Identify which cell holds the provided text, then report its [X, Y] central coordinate. 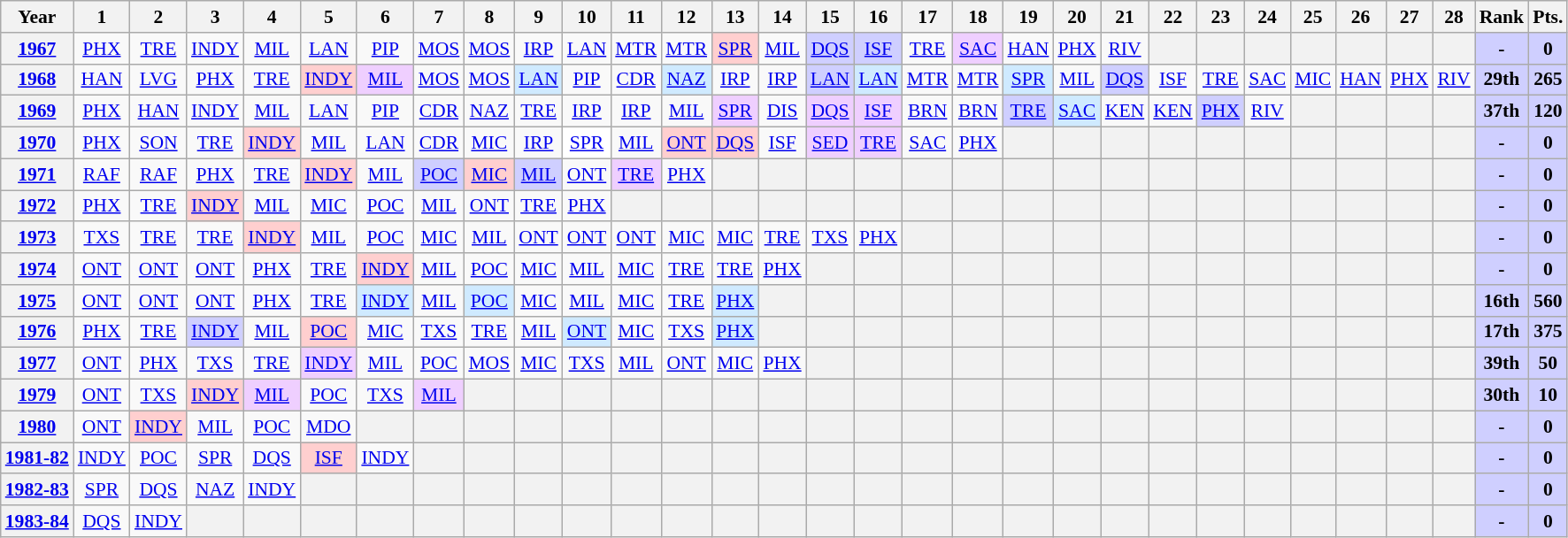
Pts. [1548, 17]
7 [439, 17]
1975 [37, 301]
375 [1548, 332]
Rank [1503, 17]
25 [1313, 17]
12 [687, 17]
120 [1548, 111]
22 [1172, 17]
Year [37, 17]
23 [1221, 17]
29th [1503, 80]
26 [1361, 17]
39th [1503, 364]
5 [328, 17]
37th [1503, 111]
11 [635, 17]
2 [158, 17]
1976 [37, 332]
1967 [37, 49]
1982-83 [37, 490]
16 [878, 17]
28 [1453, 17]
LVG [158, 80]
9 [538, 17]
3 [215, 17]
1977 [37, 364]
MDO [328, 427]
265 [1548, 80]
19 [1028, 17]
15 [830, 17]
SON [158, 143]
50 [1548, 364]
24 [1267, 17]
1968 [37, 80]
1974 [37, 269]
20 [1076, 17]
17th [1503, 332]
DIS [782, 111]
1971 [37, 174]
21 [1125, 17]
1979 [37, 396]
18 [979, 17]
560 [1548, 301]
13 [734, 17]
14 [782, 17]
16th [1503, 301]
SED [830, 143]
1969 [37, 111]
1 [102, 17]
8 [488, 17]
27 [1409, 17]
30th [1503, 396]
1981-82 [37, 458]
17 [927, 17]
1983-84 [37, 521]
6 [385, 17]
1973 [37, 238]
1980 [37, 427]
1970 [37, 143]
4 [272, 17]
1972 [37, 206]
